Pinpoint the cell where the given text exists, returning its (x, y) midpoint coordinate. 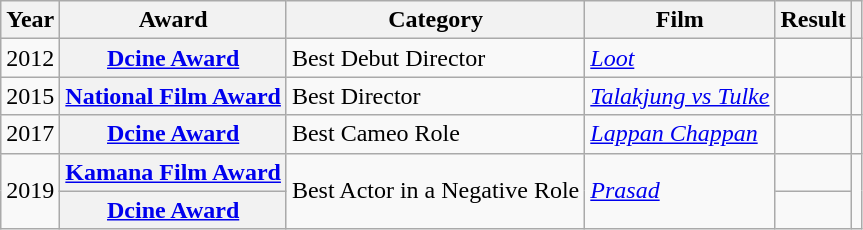
Film (680, 20)
2017 (30, 134)
Best Cameo Role (435, 134)
2015 (30, 96)
Loot (680, 58)
2012 (30, 58)
Category (435, 20)
Lappan Chappan (680, 134)
2019 (30, 191)
Talakjung vs Tulke (680, 96)
Best Debut Director (435, 58)
Prasad (680, 191)
Result (813, 20)
Award (174, 20)
Best Director (435, 96)
Year (30, 20)
Kamana Film Award (174, 172)
National Film Award (174, 96)
Best Actor in a Negative Role (435, 191)
